Locate the cell with the specified text and output its (x, y) center coordinate. 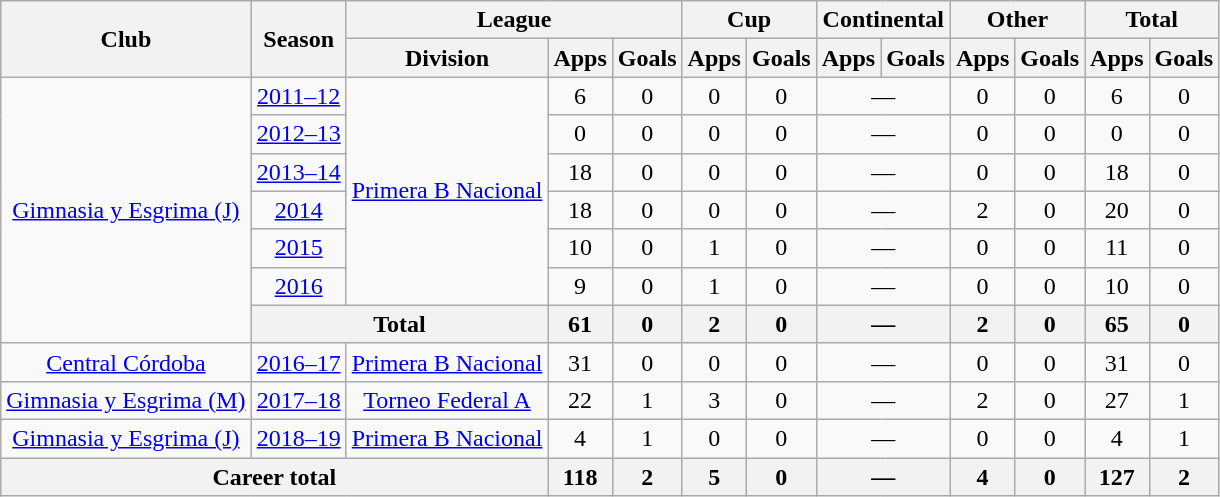
2011–12 (298, 96)
Torneo Federal A (447, 400)
5 (714, 477)
61 (580, 324)
Club (126, 39)
2015 (298, 248)
2018–19 (298, 438)
27 (1117, 400)
Career total (274, 477)
Other (1017, 20)
Cup (749, 20)
9 (580, 286)
2014 (298, 210)
2012–13 (298, 134)
20 (1117, 210)
65 (1117, 324)
11 (1117, 248)
League (514, 20)
Central Córdoba (126, 362)
22 (580, 400)
Division (447, 58)
3 (714, 400)
Season (298, 39)
2013–14 (298, 172)
2016 (298, 286)
Gimnasia y Esgrima (M) (126, 400)
118 (580, 477)
2017–18 (298, 400)
127 (1117, 477)
2016–17 (298, 362)
Continental (883, 20)
